For the text-containing cell, return its midpoint in [X, Y] coordinate format. 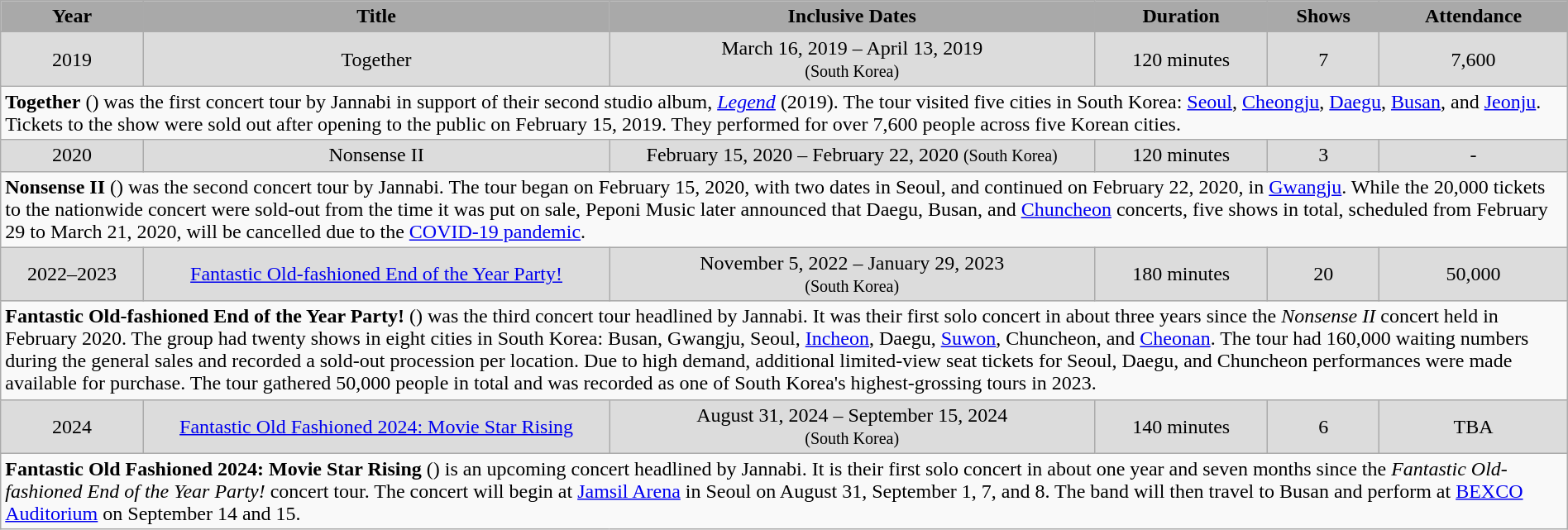
Duration [1181, 17]
TBA [1474, 427]
August 31, 2024 – September 15, 2024 (South Korea) [852, 427]
Attendance [1474, 17]
Nonsense II [375, 155]
Together [375, 60]
- [1474, 155]
2022–2023 [73, 275]
Inclusive Dates [852, 17]
140 minutes [1181, 427]
2024 [73, 427]
Shows [1323, 17]
20 [1323, 275]
Year [73, 17]
Fantastic Old-fashioned End of the Year Party! [375, 275]
Title [375, 17]
6 [1323, 427]
50,000 [1474, 275]
November 5, 2022 – January 29, 2023 (South Korea) [852, 275]
3 [1323, 155]
2019 [73, 60]
2020 [73, 155]
7,600 [1474, 60]
Fantastic Old Fashioned 2024: Movie Star Rising [375, 427]
180 minutes [1181, 275]
March 16, 2019 – April 13, 2019 (South Korea) [852, 60]
7 [1323, 60]
February 15, 2020 – February 22, 2020 (South Korea) [852, 155]
